Search for the cell housing the specified text and yield its (X, Y) center coordinate. 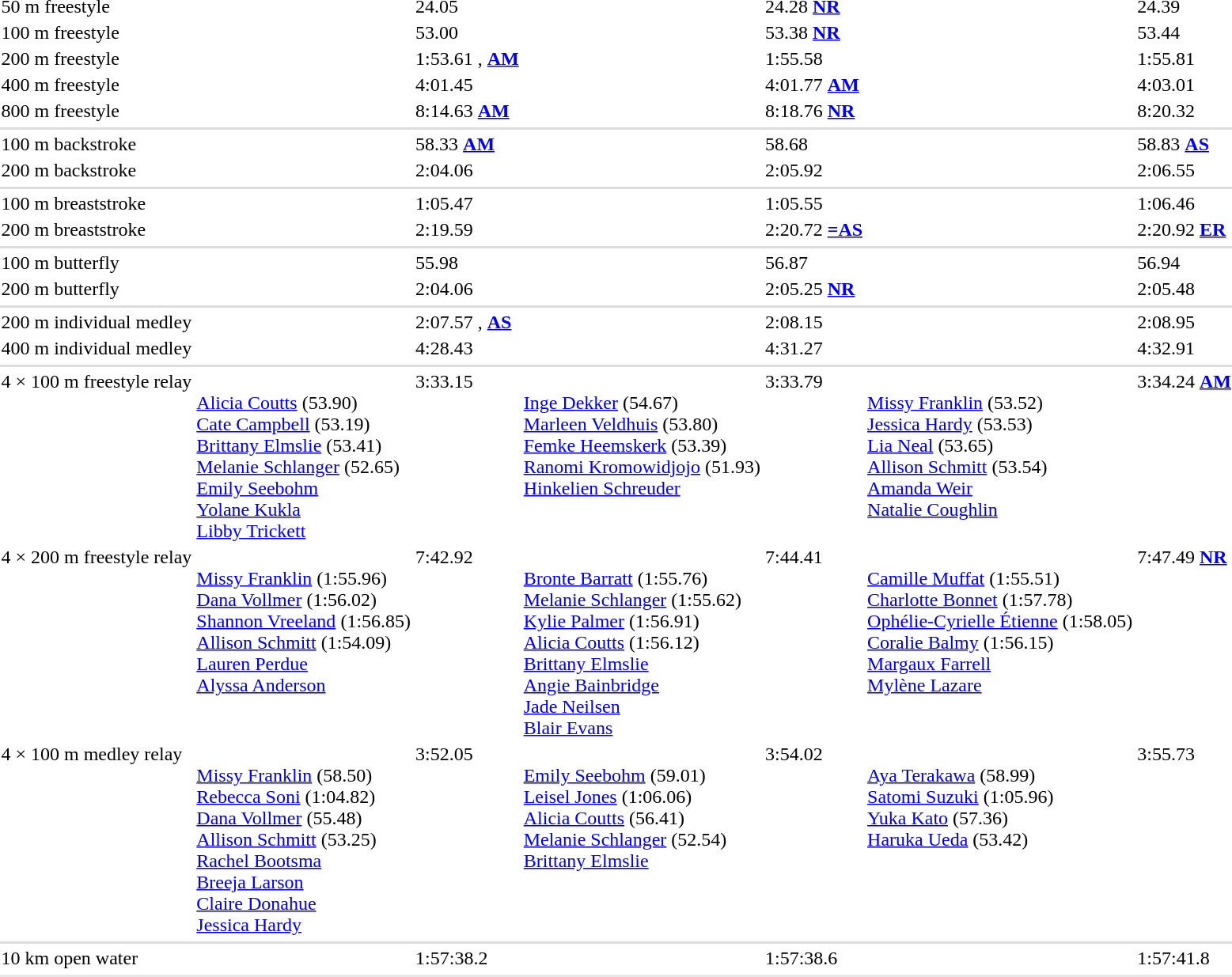
4:31.27 (814, 348)
4 × 200 m freestyle relay (97, 642)
7:44.41 (814, 642)
4:01.45 (468, 85)
200 m freestyle (97, 59)
3:54.02 (814, 839)
2:20.72 =AS (814, 229)
1:55.58 (814, 59)
4:01.77 AM (814, 85)
200 m breaststroke (97, 229)
2:05.92 (814, 170)
1:05.55 (814, 203)
8:18.76 NR (814, 111)
Inge Dekker (54.67)Marleen Veldhuis (53.80)Femke Heemskerk (53.39)Ranomi Kromowidjojo (51.93)Hinkelien Schreuder (642, 456)
1:57:38.6 (814, 958)
7:42.92 (468, 642)
53.38 NR (814, 32)
100 m backstroke (97, 144)
200 m backstroke (97, 170)
1:05.47 (468, 203)
55.98 (468, 263)
100 m breaststroke (97, 203)
400 m individual medley (97, 348)
Missy Franklin (58.50)Rebecca Soni (1:04.82)Dana Vollmer (55.48)Allison Schmitt (53.25)Rachel BootsmaBreeja LarsonClaire DonahueJessica Hardy (304, 839)
Camille Muffat (1:55.51)Charlotte Bonnet (1:57.78)Ophélie-Cyrielle Étienne (1:58.05)Coralie Balmy (1:56.15)Margaux FarrellMylène Lazare (1000, 642)
10 km open water (97, 958)
3:52.05 (468, 839)
Alicia Coutts (53.90)Cate Campbell (53.19)Brittany Elmslie (53.41)Melanie Schlanger (52.65)Emily SeebohmYolane KuklaLibby Trickett (304, 456)
Emily Seebohm (59.01)Leisel Jones (1:06.06)Alicia Coutts (56.41)Melanie Schlanger (52.54)Brittany Elmslie (642, 839)
200 m individual medley (97, 322)
2:05.25 NR (814, 289)
2:07.57 , AS (468, 322)
3:33.15 (468, 456)
1:57:38.2 (468, 958)
100 m butterfly (97, 263)
8:14.63 AM (468, 111)
100 m freestyle (97, 32)
Missy Franklin (53.52)Jessica Hardy (53.53)Lia Neal (53.65)Allison Schmitt (53.54)Amanda WeirNatalie Coughlin (1000, 456)
2:08.15 (814, 322)
4:28.43 (468, 348)
2:19.59 (468, 229)
58.33 AM (468, 144)
4 × 100 m medley relay (97, 839)
Aya Terakawa (58.99)Satomi Suzuki (1:05.96)Yuka Kato (57.36)Haruka Ueda (53.42) (1000, 839)
200 m butterfly (97, 289)
1:53.61 , AM (468, 59)
53.00 (468, 32)
Missy Franklin (1:55.96)Dana Vollmer (1:56.02)Shannon Vreeland (1:56.85)Allison Schmitt (1:54.09)Lauren PerdueAlyssa Anderson (304, 642)
4 × 100 m freestyle relay (97, 456)
56.87 (814, 263)
400 m freestyle (97, 85)
3:33.79 (814, 456)
800 m freestyle (97, 111)
58.68 (814, 144)
